Return the (x, y) coordinate for the center point of the cell that contains the specified text.  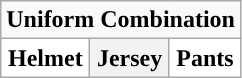
Helmet (46, 58)
Pants (204, 58)
Jersey (130, 58)
Uniform Combination (121, 20)
